Scan for the cell matching the given text and deliver its [X, Y] coordinate at center. 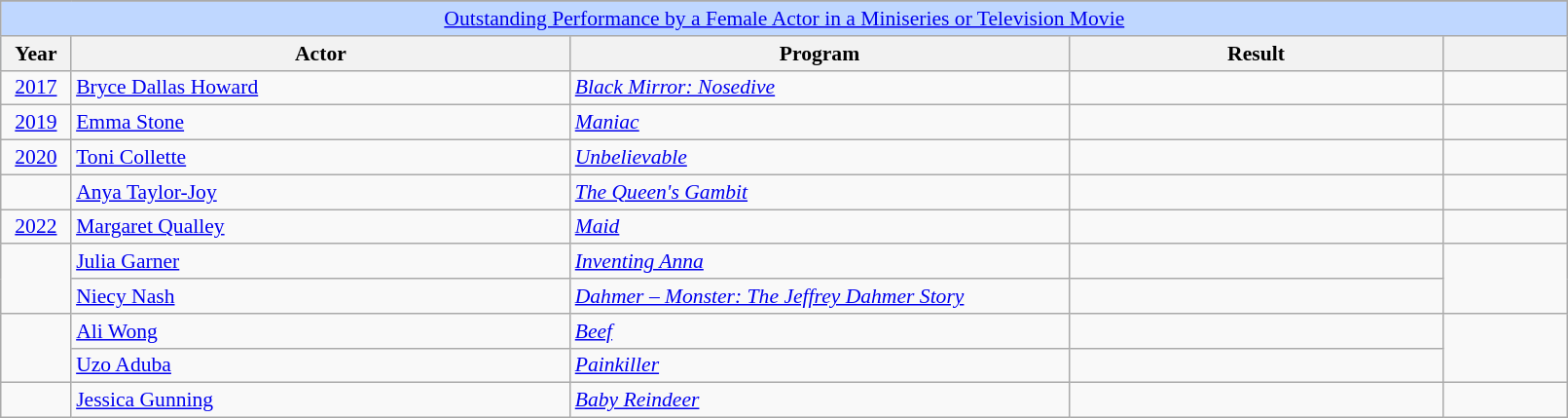
Inventing Anna [820, 262]
Beef [820, 331]
Painkiller [820, 365]
Maniac [820, 123]
Result [1256, 54]
2019 [36, 123]
Ali Wong [321, 331]
Anya Taylor-Joy [321, 192]
Uzo Aduba [321, 365]
Year [36, 54]
Maid [820, 227]
Actor [321, 54]
Outstanding Performance by a Female Actor in a Miniseries or Television Movie [784, 19]
Program [820, 54]
Emma Stone [321, 123]
Toni Collette [321, 158]
Margaret Qualley [321, 227]
Dahmer – Monster: The Jeffrey Dahmer Story [820, 296]
Black Mirror: Nosedive [820, 88]
Baby Reindeer [820, 400]
Unbelievable [820, 158]
2022 [36, 227]
2020 [36, 158]
Jessica Gunning [321, 400]
2017 [36, 88]
The Queen's Gambit [820, 192]
Julia Garner [321, 262]
Bryce Dallas Howard [321, 88]
Niecy Nash [321, 296]
